Capture the cell that displays the provided text and extract its (X, Y) central coordinate. 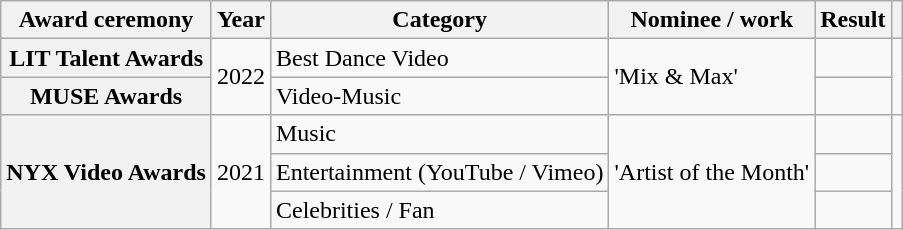
Celebrities / Fan (440, 210)
Best Dance Video (440, 58)
Video-Music (440, 96)
'Mix & Max' (712, 77)
Result (853, 20)
NYX Video Awards (106, 172)
Music (440, 134)
Nominee / work (712, 20)
2021 (240, 172)
'Artist of the Month' (712, 172)
2022 (240, 77)
Year (240, 20)
MUSE Awards (106, 96)
Category (440, 20)
Award ceremony (106, 20)
LIT Talent Awards (106, 58)
Entertainment (YouTube / Vimeo) (440, 172)
